Extract the [x, y] coordinate from the center of the cell holding the provided text.  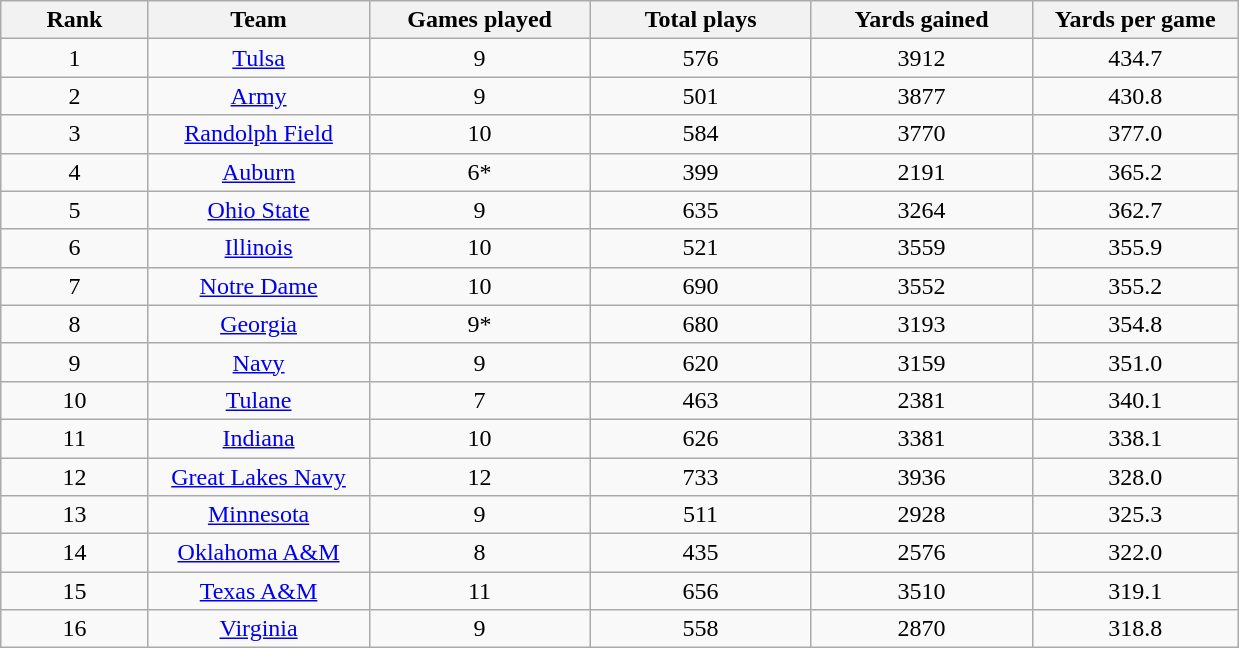
463 [700, 400]
2870 [922, 629]
3193 [922, 324]
13 [74, 515]
576 [700, 58]
322.0 [1135, 553]
435 [700, 553]
399 [700, 172]
558 [700, 629]
3559 [922, 248]
Army [258, 96]
Ohio State [258, 210]
3912 [922, 58]
Rank [74, 20]
Yards per game [1135, 20]
3159 [922, 362]
1 [74, 58]
3552 [922, 286]
Total plays [700, 20]
656 [700, 591]
3264 [922, 210]
434.7 [1135, 58]
733 [700, 477]
Tulane [258, 400]
325.3 [1135, 515]
355.9 [1135, 248]
511 [700, 515]
620 [700, 362]
Notre Dame [258, 286]
365.2 [1135, 172]
Team [258, 20]
Georgia [258, 324]
377.0 [1135, 134]
15 [74, 591]
Indiana [258, 438]
9* [480, 324]
Randolph Field [258, 134]
Yards gained [922, 20]
521 [700, 248]
Texas A&M [258, 591]
4 [74, 172]
2381 [922, 400]
2928 [922, 515]
2576 [922, 553]
501 [700, 96]
338.1 [1135, 438]
430.8 [1135, 96]
3877 [922, 96]
5 [74, 210]
690 [700, 286]
635 [700, 210]
680 [700, 324]
Illinois [258, 248]
3936 [922, 477]
355.2 [1135, 286]
6 [74, 248]
319.1 [1135, 591]
584 [700, 134]
328.0 [1135, 477]
3381 [922, 438]
Games played [480, 20]
Auburn [258, 172]
Virginia [258, 629]
Navy [258, 362]
318.8 [1135, 629]
2191 [922, 172]
Great Lakes Navy [258, 477]
3 [74, 134]
626 [700, 438]
Oklahoma A&M [258, 553]
340.1 [1135, 400]
Tulsa [258, 58]
6* [480, 172]
14 [74, 553]
362.7 [1135, 210]
Minnesota [258, 515]
16 [74, 629]
3770 [922, 134]
351.0 [1135, 362]
354.8 [1135, 324]
2 [74, 96]
3510 [922, 591]
